Detect which cell encompasses the target text, then output its (x, y) center coordinate. 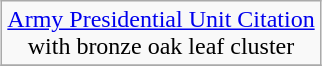
Army Presidential Unit Citationwith bronze oak leaf cluster (161, 34)
